Find where the given text appears and provide that cell's center as (X, Y) coordinate. 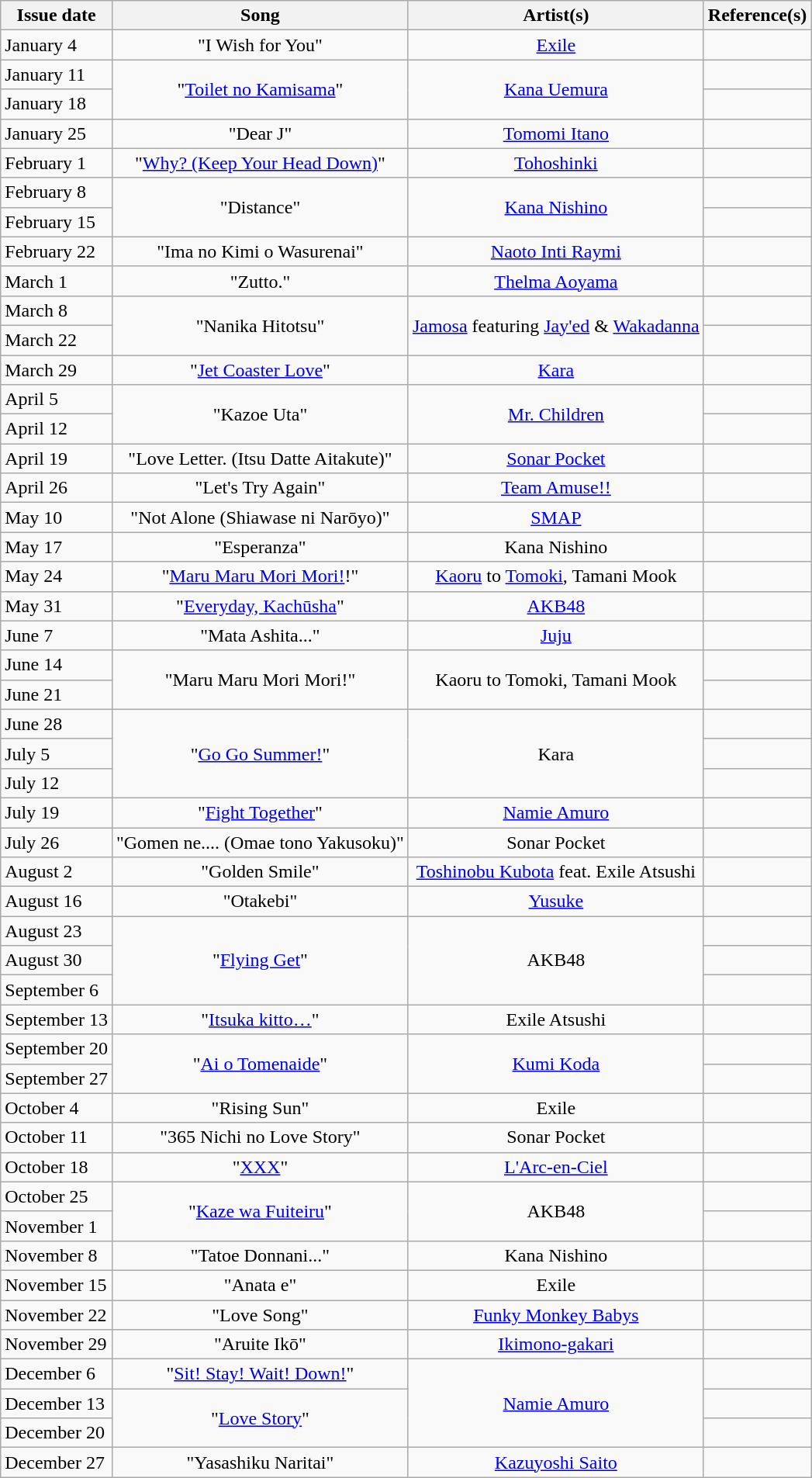
November 22 (57, 1315)
October 11 (57, 1137)
Kazuyoshi Saito (555, 1462)
Artist(s) (555, 16)
Team Amuse!! (555, 488)
Mr. Children (555, 414)
October 18 (57, 1167)
September 27 (57, 1078)
Yusuke (555, 902)
February 8 (57, 192)
May 31 (57, 606)
February 22 (57, 251)
June 21 (57, 694)
"Sit! Stay! Wait! Down!" (260, 1374)
"Ima no Kimi o Wasurenai" (260, 251)
Tohoshinki (555, 163)
"Nanika Hitotsu" (260, 325)
"Not Alone (Shiawase ni Narōyo)" (260, 517)
"Flying Get" (260, 961)
October 4 (57, 1108)
"Fight Together" (260, 812)
December 20 (57, 1433)
Ikimono-gakari (555, 1345)
"Love Letter. (Itsu Datte Aitakute)" (260, 459)
"Kaze wa Fuiteiru" (260, 1211)
December 13 (57, 1404)
October 25 (57, 1196)
Exile Atsushi (555, 1019)
November 29 (57, 1345)
April 12 (57, 429)
Juju (555, 635)
"365 Nichi no Love Story" (260, 1137)
March 22 (57, 340)
February 15 (57, 222)
February 1 (57, 163)
December 27 (57, 1462)
August 2 (57, 872)
January 18 (57, 104)
"I Wish for You" (260, 45)
March 8 (57, 310)
"Ai o Tomenaide" (260, 1064)
"XXX" (260, 1167)
March 29 (57, 370)
August 23 (57, 931)
SMAP (555, 517)
January 4 (57, 45)
"Kazoe Uta" (260, 414)
Issue date (57, 16)
"Love Story" (260, 1418)
December 6 (57, 1374)
August 16 (57, 902)
Reference(s) (757, 16)
June 14 (57, 665)
"Mata Ashita..." (260, 635)
Tomomi Itano (555, 133)
"Itsuka kitto…" (260, 1019)
July 19 (57, 812)
July 5 (57, 753)
"Maru Maru Mori Mori!" (260, 680)
"Tatoe Donnani..." (260, 1255)
"Dear J" (260, 133)
Toshinobu Kubota feat. Exile Atsushi (555, 872)
July 12 (57, 783)
"Jet Coaster Love" (260, 370)
"Maru Maru Mori Mori!!" (260, 576)
May 10 (57, 517)
June 28 (57, 724)
November 8 (57, 1255)
September 6 (57, 990)
July 26 (57, 842)
January 25 (57, 133)
January 11 (57, 74)
Thelma Aoyama (555, 281)
April 26 (57, 488)
Naoto Inti Raymi (555, 251)
Jamosa featuring Jay'ed & Wakadanna (555, 325)
"Rising Sun" (260, 1108)
"Aruite Ikō" (260, 1345)
June 7 (57, 635)
November 15 (57, 1285)
Funky Monkey Babys (555, 1315)
September 13 (57, 1019)
April 5 (57, 400)
Kumi Koda (555, 1064)
L'Arc-en-Ciel (555, 1167)
May 24 (57, 576)
August 30 (57, 961)
"Golden Smile" (260, 872)
"Anata e" (260, 1285)
September 20 (57, 1049)
"Gomen ne.... (Omae tono Yakusoku)" (260, 842)
"Distance" (260, 207)
"Go Go Summer!" (260, 753)
Song (260, 16)
"Zutto." (260, 281)
"Yasashiku Naritai" (260, 1462)
April 19 (57, 459)
"Love Song" (260, 1315)
"Toilet no Kamisama" (260, 89)
Kana Uemura (555, 89)
"Why? (Keep Your Head Down)" (260, 163)
"Esperanza" (260, 547)
May 17 (57, 547)
November 1 (57, 1226)
"Let's Try Again" (260, 488)
March 1 (57, 281)
"Everyday, Kachūsha" (260, 606)
"Otakebi" (260, 902)
